Detect which cell encompasses the target text, then output its [X, Y] center coordinate. 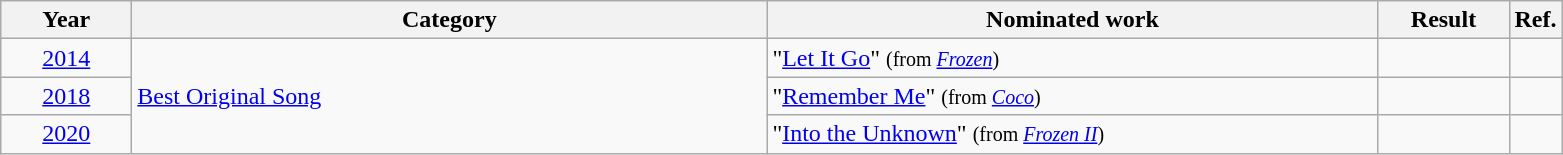
"Let It Go" (from Frozen) [1072, 58]
2020 [66, 134]
Category [450, 20]
Best Original Song [450, 96]
Year [66, 20]
"Into the Unknown" (from Frozen II) [1072, 134]
Result [1444, 20]
2014 [66, 58]
Nominated work [1072, 20]
2018 [66, 96]
"Remember Me" (from Coco) [1072, 96]
Ref. [1536, 20]
